Determine the (X, Y) coordinate at the center of the cell enclosing the given text.  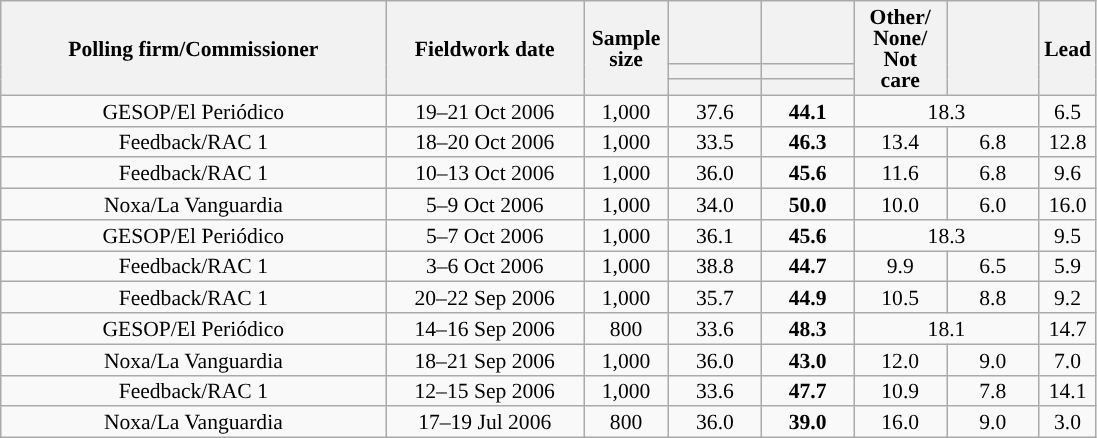
8.8 (992, 298)
Fieldwork date (485, 48)
6.0 (992, 204)
9.9 (900, 266)
46.3 (808, 142)
47.7 (808, 390)
10.5 (900, 298)
5.9 (1068, 266)
5–7 Oct 2006 (485, 236)
Sample size (626, 48)
19–21 Oct 2006 (485, 110)
35.7 (716, 298)
9.6 (1068, 174)
10.0 (900, 204)
13.4 (900, 142)
44.7 (808, 266)
7.8 (992, 390)
48.3 (808, 328)
18–20 Oct 2006 (485, 142)
20–22 Sep 2006 (485, 298)
10–13 Oct 2006 (485, 174)
3–6 Oct 2006 (485, 266)
Lead (1068, 48)
43.0 (808, 360)
14.1 (1068, 390)
37.6 (716, 110)
5–9 Oct 2006 (485, 204)
39.0 (808, 422)
17–19 Jul 2006 (485, 422)
12–15 Sep 2006 (485, 390)
44.9 (808, 298)
Other/None/Notcare (900, 48)
34.0 (716, 204)
44.1 (808, 110)
Polling firm/Commissioner (194, 48)
36.1 (716, 236)
38.8 (716, 266)
12.0 (900, 360)
33.5 (716, 142)
9.5 (1068, 236)
9.2 (1068, 298)
14–16 Sep 2006 (485, 328)
11.6 (900, 174)
18.1 (946, 328)
18–21 Sep 2006 (485, 360)
10.9 (900, 390)
3.0 (1068, 422)
50.0 (808, 204)
14.7 (1068, 328)
12.8 (1068, 142)
7.0 (1068, 360)
